From the cell containing the given text, extract its center point as [X, Y] coordinate. 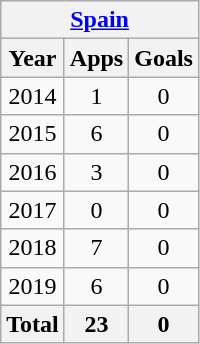
Apps [96, 58]
7 [96, 248]
2017 [33, 210]
2019 [33, 286]
23 [96, 324]
1 [96, 96]
Total [33, 324]
Spain [100, 20]
2018 [33, 248]
3 [96, 172]
Year [33, 58]
Goals [164, 58]
2016 [33, 172]
2015 [33, 134]
2014 [33, 96]
